Detect which cell encompasses the target text, then output its (X, Y) center coordinate. 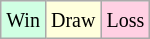
Win (24, 20)
Loss (126, 20)
Draw (72, 20)
